Return (x, y) of the center of cell containing provided text 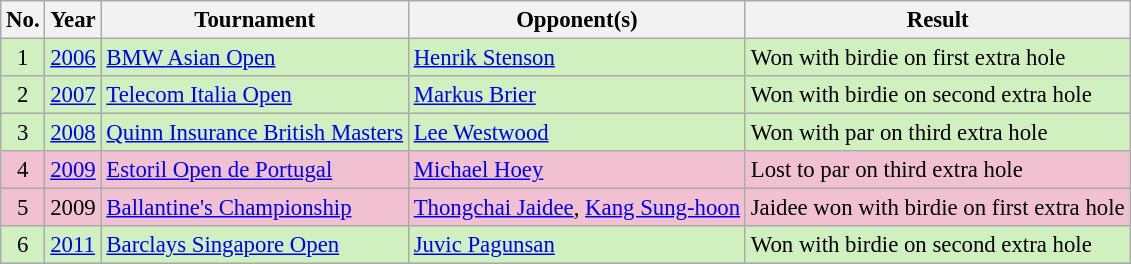
3 (23, 133)
Tournament (254, 20)
No. (23, 20)
Thongchai Jaidee, Kang Sung-hoon (576, 208)
4 (23, 170)
Telecom Italia Open (254, 95)
2007 (73, 95)
Lost to par on third extra hole (937, 170)
Quinn Insurance British Masters (254, 133)
Henrik Stenson (576, 58)
Barclays Singapore Open (254, 245)
Opponent(s) (576, 20)
Markus Brier (576, 95)
Michael Hoey (576, 170)
5 (23, 208)
Juvic Pagunsan (576, 245)
2 (23, 95)
Jaidee won with birdie on first extra hole (937, 208)
2006 (73, 58)
Lee Westwood (576, 133)
Won with birdie on first extra hole (937, 58)
Ballantine's Championship (254, 208)
Result (937, 20)
Year (73, 20)
Won with par on third extra hole (937, 133)
2008 (73, 133)
1 (23, 58)
2011 (73, 245)
6 (23, 245)
BMW Asian Open (254, 58)
Estoril Open de Portugal (254, 170)
